Find where the given text appears and provide that cell's center as (X, Y) coordinate. 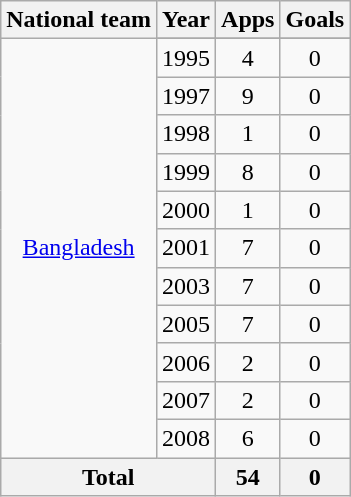
4 (248, 58)
1999 (186, 172)
54 (248, 477)
Total (108, 477)
8 (248, 172)
2006 (186, 362)
2000 (186, 210)
2007 (186, 400)
National team (79, 20)
Bangladesh (79, 248)
9 (248, 96)
Goals (315, 20)
2005 (186, 324)
2003 (186, 286)
6 (248, 438)
1995 (186, 58)
2008 (186, 438)
1997 (186, 96)
1998 (186, 134)
Apps (248, 20)
Year (186, 20)
2001 (186, 248)
